Determine the [x, y] coordinate at the center of the cell enclosing the given text.  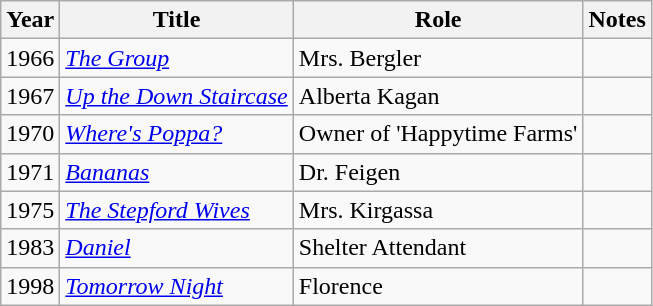
Up the Down Staircase [176, 96]
1970 [30, 134]
1975 [30, 210]
Mrs. Kirgassa [438, 210]
Florence [438, 286]
1966 [30, 58]
1967 [30, 96]
1998 [30, 286]
Bananas [176, 172]
The Group [176, 58]
Dr. Feigen [438, 172]
Owner of 'Happytime Farms' [438, 134]
Notes [617, 20]
Daniel [176, 248]
1983 [30, 248]
Title [176, 20]
1971 [30, 172]
Mrs. Bergler [438, 58]
Tomorrow Night [176, 286]
Year [30, 20]
Alberta Kagan [438, 96]
Where's Poppa? [176, 134]
The Stepford Wives [176, 210]
Role [438, 20]
Shelter Attendant [438, 248]
